Extract the [X, Y] coordinate from the center of the cell holding the provided text.  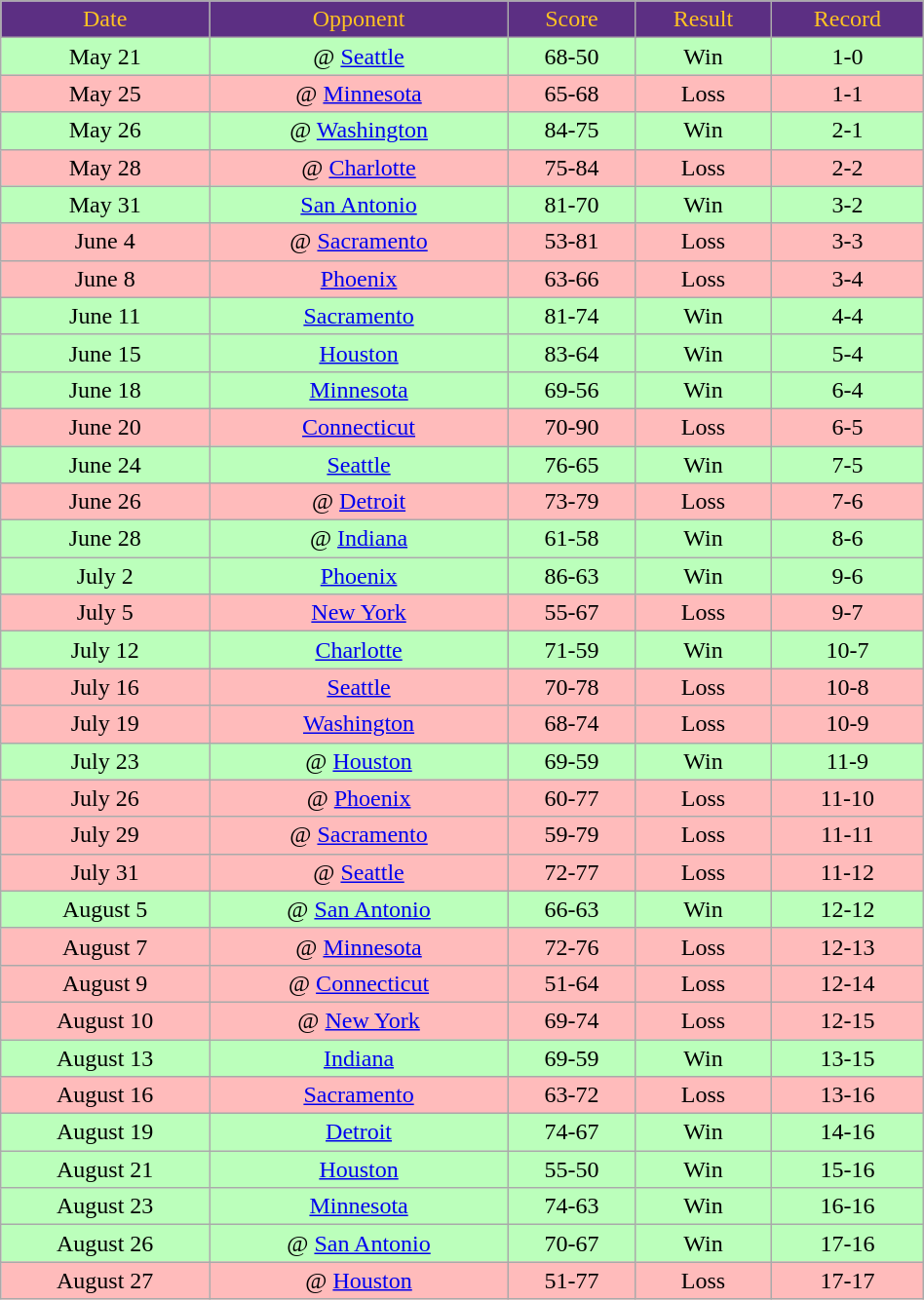
Score [572, 19]
2-1 [848, 131]
83-64 [572, 353]
63-66 [572, 279]
10-7 [848, 650]
Indiana [359, 1057]
Date [105, 19]
New York [359, 613]
@ Detroit [359, 502]
12-14 [848, 983]
86-63 [572, 576]
12-13 [848, 946]
3-4 [848, 279]
71-59 [572, 650]
81-70 [572, 205]
11-9 [848, 761]
9-7 [848, 613]
10-8 [848, 687]
14-16 [848, 1132]
Opponent [359, 19]
@ New York [359, 1020]
11-12 [848, 872]
3-3 [848, 242]
13-16 [848, 1095]
June 18 [105, 390]
@ Phoenix [359, 798]
69-74 [572, 1020]
81-74 [572, 316]
June 20 [105, 427]
August 16 [105, 1095]
August 10 [105, 1020]
Detroit [359, 1132]
August 19 [105, 1132]
70-67 [572, 1243]
6-4 [848, 390]
74-63 [572, 1206]
16-16 [848, 1206]
74-67 [572, 1132]
June 28 [105, 539]
17-16 [848, 1243]
11-10 [848, 798]
August 26 [105, 1243]
July 31 [105, 872]
55-67 [572, 613]
68-50 [572, 57]
10-9 [848, 724]
Connecticut [359, 427]
12-12 [848, 909]
12-15 [848, 1020]
13-15 [848, 1057]
7-5 [848, 465]
@ Indiana [359, 539]
65-68 [572, 94]
68-74 [572, 724]
May 28 [105, 168]
August 7 [105, 946]
1-0 [848, 57]
70-90 [572, 427]
June 4 [105, 242]
11-11 [848, 835]
72-76 [572, 946]
15-16 [848, 1169]
May 25 [105, 94]
August 21 [105, 1169]
May 26 [105, 131]
July 29 [105, 835]
July 16 [105, 687]
July 12 [105, 650]
Record [848, 19]
66-63 [572, 909]
June 15 [105, 353]
Charlotte [359, 650]
6-5 [848, 427]
55-50 [572, 1169]
51-77 [572, 1281]
4-4 [848, 316]
75-84 [572, 168]
August 13 [105, 1057]
May 21 [105, 57]
59-79 [572, 835]
Result [703, 19]
51-64 [572, 983]
Washington [359, 724]
17-17 [848, 1281]
69-56 [572, 390]
53-81 [572, 242]
2-2 [848, 168]
1-1 [848, 94]
3-2 [848, 205]
August 9 [105, 983]
73-79 [572, 502]
August 5 [105, 909]
July 2 [105, 576]
May 31 [105, 205]
July 23 [105, 761]
76-65 [572, 465]
5-4 [848, 353]
July 19 [105, 724]
July 5 [105, 613]
7-6 [848, 502]
June 24 [105, 465]
@ Charlotte [359, 168]
61-58 [572, 539]
August 27 [105, 1281]
June 11 [105, 316]
San Antonio [359, 205]
60-77 [572, 798]
@ Washington [359, 131]
August 23 [105, 1206]
84-75 [572, 131]
July 26 [105, 798]
June 26 [105, 502]
8-6 [848, 539]
70-78 [572, 687]
June 8 [105, 279]
9-6 [848, 576]
72-77 [572, 872]
@ Connecticut [359, 983]
63-72 [572, 1095]
